Scan for the cell matching the given text and deliver its (X, Y) coordinate at center. 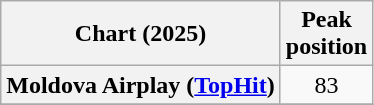
Moldova Airplay (TopHit) (141, 85)
Chart (2025) (141, 34)
83 (326, 85)
Peakposition (326, 34)
